Find where the given text appears and provide that cell's center as (x, y) coordinate. 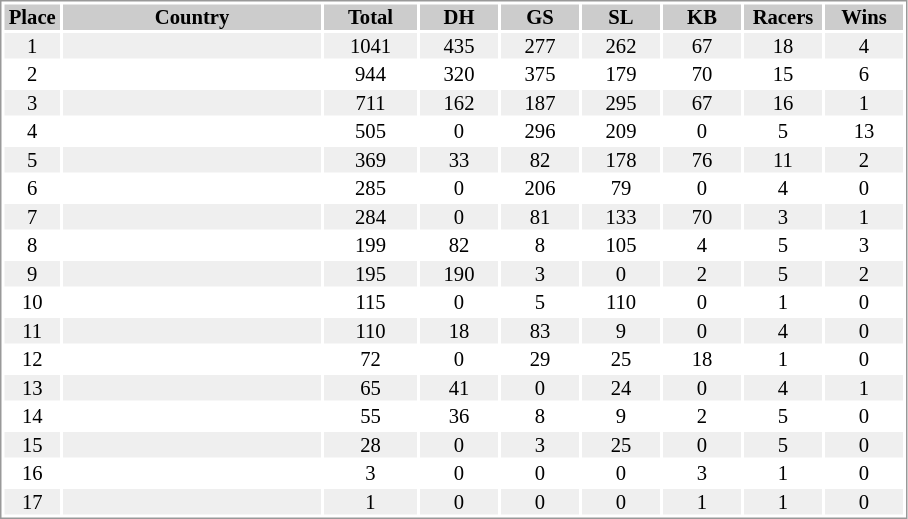
133 (621, 217)
162 (459, 103)
711 (370, 103)
Country (192, 17)
195 (370, 274)
Total (370, 17)
KB (702, 17)
505 (370, 131)
178 (621, 160)
Racers (783, 17)
262 (621, 46)
Wins (864, 17)
12 (32, 359)
55 (370, 417)
41 (459, 388)
369 (370, 160)
14 (32, 417)
320 (459, 75)
79 (621, 189)
24 (621, 388)
179 (621, 75)
296 (540, 131)
65 (370, 388)
1041 (370, 46)
83 (540, 331)
Place (32, 17)
17 (32, 502)
115 (370, 303)
76 (702, 160)
7 (32, 217)
209 (621, 131)
DH (459, 17)
28 (370, 445)
944 (370, 75)
199 (370, 245)
190 (459, 274)
435 (459, 46)
GS (540, 17)
SL (621, 17)
277 (540, 46)
206 (540, 189)
105 (621, 245)
81 (540, 217)
10 (32, 303)
29 (540, 359)
375 (540, 75)
295 (621, 103)
36 (459, 417)
33 (459, 160)
72 (370, 359)
284 (370, 217)
285 (370, 189)
187 (540, 103)
